Detect which cell encompasses the target text, then output its (x, y) center coordinate. 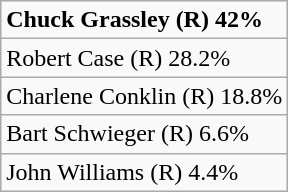
Chuck Grassley (R) 42% (144, 20)
John Williams (R) 4.4% (144, 172)
Bart Schwieger (R) 6.6% (144, 134)
Charlene Conklin (R) 18.8% (144, 96)
Robert Case (R) 28.2% (144, 58)
